From the cell containing the given text, extract its center point as [X, Y] coordinate. 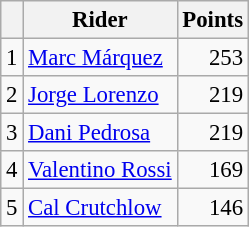
Marc Márquez [100, 58]
5 [12, 208]
Rider [100, 20]
1 [12, 58]
253 [212, 58]
3 [12, 133]
Dani Pedrosa [100, 133]
169 [212, 170]
Points [212, 20]
Valentino Rossi [100, 170]
146 [212, 208]
4 [12, 170]
2 [12, 95]
Jorge Lorenzo [100, 95]
Cal Crutchlow [100, 208]
